Extract the [X, Y] coordinate from the center of the cell holding the provided text.  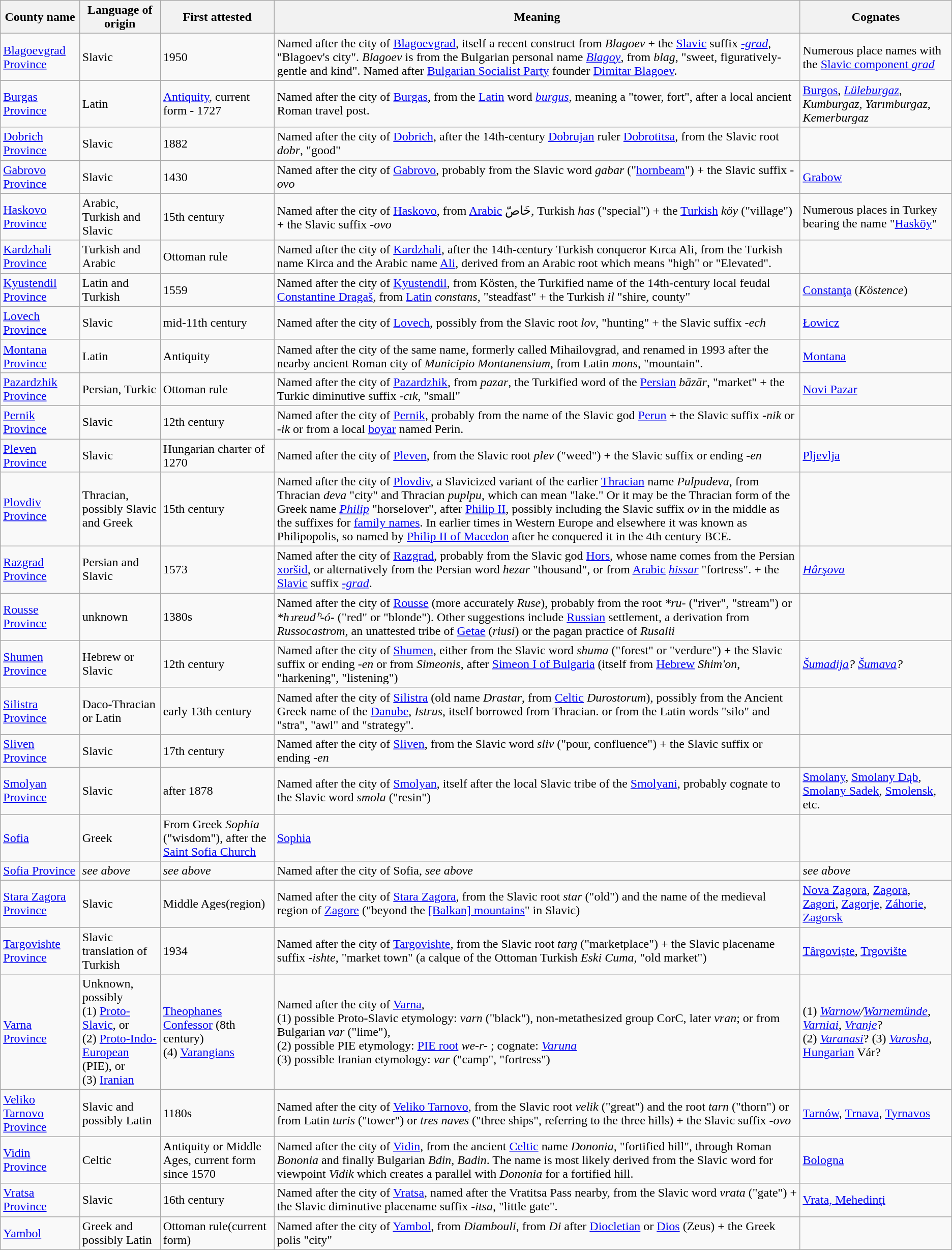
1573 [217, 570]
Montana Province [40, 356]
Hungarian charter of 1270 [217, 455]
Vidin Province [40, 1160]
Antiquity, current form - 1727 [217, 104]
Nova Zagora, Zagora, Zagori, Zagorje, Záhorie, Zagorsk [876, 904]
Bologna [876, 1160]
Rousse Province [40, 617]
1559 [217, 290]
Šumadija? Šumava? [876, 664]
Named after the city of Haskovo, from Arabic خَاصّ, Turkish has ("special") + the Turkish köy ("village") + the Slavic suffix -ovo [537, 217]
16th century [217, 1200]
Arabic, Turkish and Slavic [120, 217]
Cognates [876, 17]
Yambol [40, 1233]
Theophanes Confessor (8th century)(4) Varangians [217, 1032]
Celtic [120, 1160]
Named after the city of Pernik, probably from the name of the Slavic god Perun + the Slavic suffix -nik or -ik or from a local boyar named Perin. [537, 422]
Pljevlja [876, 455]
Vrata, Mehedinţi [876, 1200]
Razgrad Province [40, 570]
Shumen Province [40, 664]
Smolyan Province [40, 791]
From Greek Sophia ("wisdom"), after the Saint Sofia Church [217, 837]
Dobrich Province [40, 143]
Gabrovo Province [40, 177]
Constanţa (Köstence) [876, 290]
Łowicz [876, 323]
Kyustendil Province [40, 290]
1380s [217, 617]
Smolany, Smolany Dąb, Smolany Sadek, Smolensk, etc. [876, 791]
Unknown, possibly(1) Proto-Slavic, or(2) Proto-Indo-European (PIE), or(3) Iranian [120, 1032]
Named after the city of Lovech, possibly from the Slavic root lov, "hunting" + the Slavic suffix -ech [537, 323]
Antiquity [217, 356]
Daco-Thracian or Latin [120, 711]
Slavic translation of Turkish [120, 951]
Haskovo Province [40, 217]
Burgos, Lüleburgaz, Kumburgaz, Yarımburgaz, Kemerburgaz [876, 104]
Blagoevgrad Province [40, 57]
County name [40, 17]
Ottoman rule(current form) [217, 1233]
Varna Province [40, 1032]
Tarnów, Trnava, Tyrnavos [876, 1113]
Turkish and Arabic [120, 256]
(1) Warnow/Warnemünde, Varniai, Vranje?(2) Varanasi? (3) Varosha, Hungarian Vár? [876, 1032]
Pernik Province [40, 422]
1430 [217, 177]
Named after the city of Sliven, from the Slavic word sliv ("pour, confluence") + the Slavic suffix or ending -en [537, 751]
Middle Ages(region) [217, 904]
1934 [217, 951]
Plovdiv Province [40, 509]
Sofia [40, 837]
Named after the city of Pleven, from the Slavic root plev ("weed") + the Slavic suffix or ending -en [537, 455]
Hebrew or Slavic [120, 664]
Greek and possibly Latin [120, 1233]
Named after the city of Smolyan, itself after the local Slavic tribe of the Smolyani, probably cognate to the Slavic word smola ("resin") [537, 791]
Sliven Province [40, 751]
Vratsa Province [40, 1200]
1180s [217, 1113]
Novi Pazar [876, 389]
Hârşova [876, 570]
Persian and Slavic [120, 570]
Thracian, possibly Slavic and Greek [120, 509]
17th century [217, 751]
Lovech Province [40, 323]
Named after the city of Pazardzhik, from pazar, the Turkified word of the Persian bāzār, "market" + the Turkic diminutive suffix -cık, "small" [537, 389]
Stara Zagora Province [40, 904]
Silistra Province [40, 711]
mid-11th century [217, 323]
Pleven Province [40, 455]
Named after the city of Sofia, see above [537, 871]
Antiquity or Middle Ages, current form since 1570 [217, 1160]
Persian, Turkic [120, 389]
1882 [217, 143]
after 1878 [217, 791]
Named after the city of Gabrovo, probably from the Slavic word gabar ("hornbeam") + the Slavic suffix -ovo [537, 177]
Veliko Tarnovo Province [40, 1113]
Burgas Province [40, 104]
Slavic and possibly Latin [120, 1113]
Târgoviște, Trgovište [876, 951]
Sofia Province [40, 871]
Montana [876, 356]
unknown [120, 617]
Meaning [537, 17]
Pazardzhik Province [40, 389]
Named after the city of Dobrich, after the 14th-century Dobrujan ruler Dobrotitsa, from the Slavic root dobr, "good" [537, 143]
1950 [217, 57]
First attested [217, 17]
Kardzhali Province [40, 256]
Numerous place names with the Slavic component grad [876, 57]
Numerous places in Turkey bearing the name "Hasköy" [876, 217]
Language of origin [120, 17]
Targovishte Province [40, 951]
Greek [120, 837]
Named after the city of Burgas, from the Latin word burgus, meaning a "tower, fort", after a local ancient Roman travel post. [537, 104]
Latin and Turkish [120, 290]
Sophia [537, 837]
early 13th century [217, 711]
Named after the city of Yambol, from Diambouli, from Di after Diocletian or Dios (Zeus) + the Greek polis "city" [537, 1233]
Grabow [876, 177]
